Search for the cell housing the specified text and yield its [x, y] center coordinate. 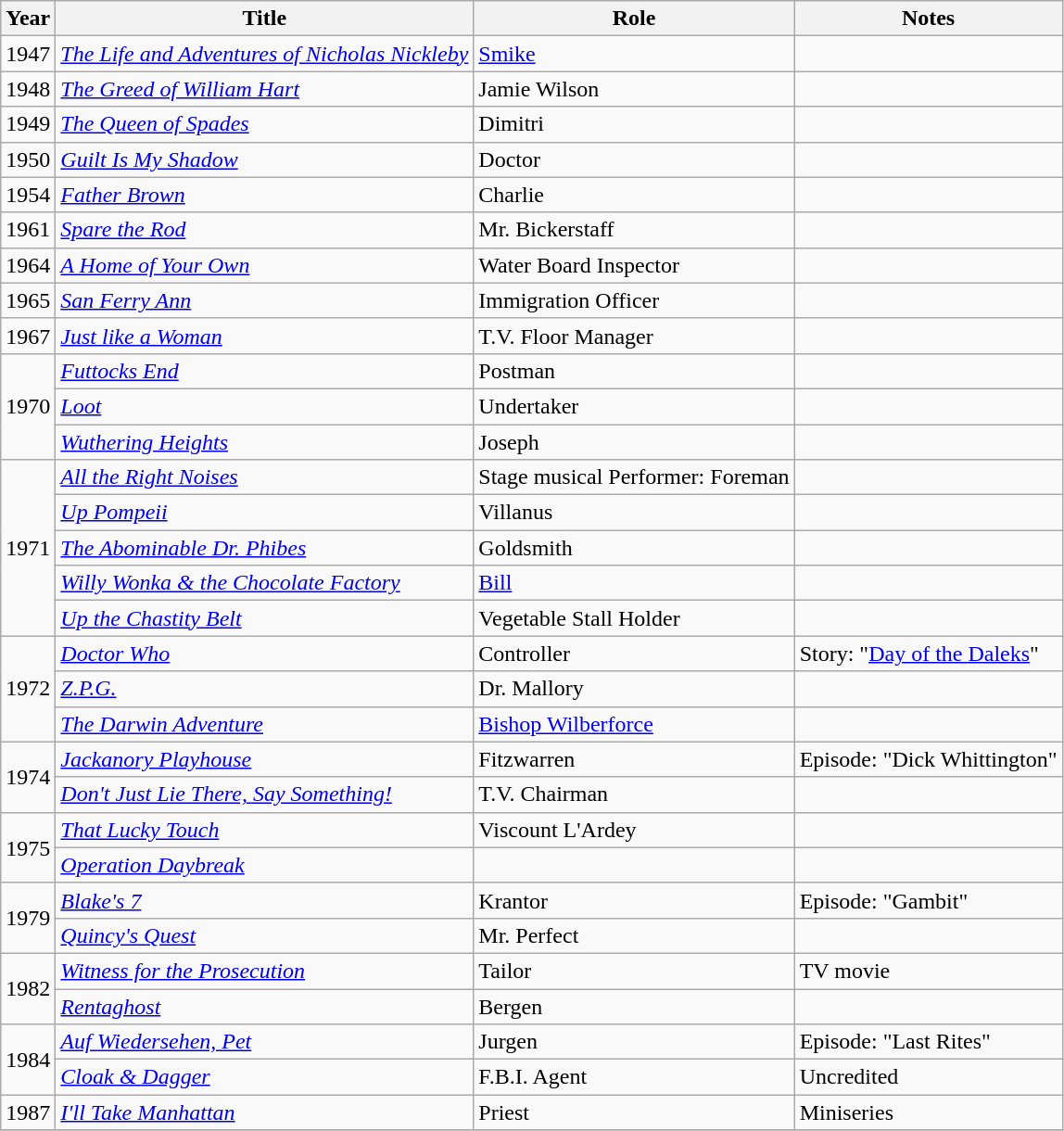
Episode: "Gambit" [929, 900]
The Queen of Spades [265, 124]
Charlie [634, 195]
1947 [28, 54]
Cloak & Dagger [265, 1077]
1979 [28, 918]
Fitzwarren [634, 759]
Episode: "Dick Whittington" [929, 759]
Priest [634, 1112]
1984 [28, 1060]
Uncredited [929, 1077]
Water Board Inspector [634, 265]
T.V. Chairman [634, 794]
Bill [634, 583]
Bishop Wilberforce [634, 724]
Dr. Mallory [634, 689]
Tailor [634, 971]
1964 [28, 265]
Postman [634, 371]
Bergen [634, 1006]
Dimitri [634, 124]
Viscount L'Ardey [634, 830]
1972 [28, 689]
Undertaker [634, 406]
Controller [634, 654]
F.B.I. Agent [634, 1077]
1965 [28, 300]
Quincy's Quest [265, 935]
Wuthering Heights [265, 442]
Mr. Bickerstaff [634, 230]
Loot [265, 406]
Episode: "Last Rites" [929, 1042]
Jamie Wilson [634, 89]
Mr. Perfect [634, 935]
The Greed of William Hart [265, 89]
The Abominable Dr. Phibes [265, 548]
I'll Take Manhattan [265, 1112]
1970 [28, 406]
The Darwin Adventure [265, 724]
Villanus [634, 513]
1982 [28, 988]
1971 [28, 548]
Title [265, 19]
Stage musical Performer: Foreman [634, 477]
Futtocks End [265, 371]
Doctor Who [265, 654]
Blake's 7 [265, 900]
Krantor [634, 900]
That Lucky Touch [265, 830]
1950 [28, 159]
Auf Wiedersehen, Pet [265, 1042]
1987 [28, 1112]
Joseph [634, 442]
1949 [28, 124]
Up Pompeii [265, 513]
A Home of Your Own [265, 265]
The Life and Adventures of Nicholas Nickleby [265, 54]
Jackanory Playhouse [265, 759]
Jurgen [634, 1042]
Up the Chastity Belt [265, 618]
Role [634, 19]
Operation Daybreak [265, 865]
1967 [28, 336]
Miniseries [929, 1112]
1975 [28, 847]
Smike [634, 54]
TV movie [929, 971]
All the Right Noises [265, 477]
1948 [28, 89]
Don't Just Lie There, Say Something! [265, 794]
Just like a Woman [265, 336]
San Ferry Ann [265, 300]
Doctor [634, 159]
1961 [28, 230]
Guilt Is My Shadow [265, 159]
Vegetable Stall Holder [634, 618]
Witness for the Prosecution [265, 971]
Immigration Officer [634, 300]
Spare the Rod [265, 230]
Notes [929, 19]
Goldsmith [634, 548]
Father Brown [265, 195]
Z.P.G. [265, 689]
1974 [28, 777]
Willy Wonka & the Chocolate Factory [265, 583]
T.V. Floor Manager [634, 336]
Rentaghost [265, 1006]
Year [28, 19]
1954 [28, 195]
Story: "Day of the Daleks" [929, 654]
